Determine the [X, Y] coordinate at the center of the cell enclosing the given text.  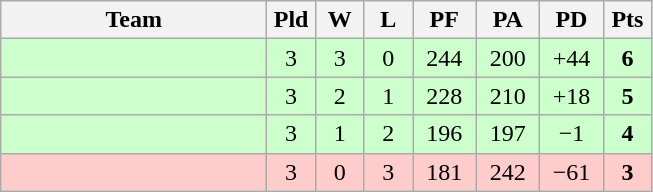
6 [628, 58]
228 [444, 96]
−61 [572, 172]
Pts [628, 20]
Pld [292, 20]
4 [628, 134]
W [340, 20]
PA [508, 20]
200 [508, 58]
196 [444, 134]
5 [628, 96]
PD [572, 20]
242 [508, 172]
L [388, 20]
PF [444, 20]
244 [444, 58]
−1 [572, 134]
181 [444, 172]
210 [508, 96]
+18 [572, 96]
197 [508, 134]
Team [134, 20]
+44 [572, 58]
